Detect which cell encompasses the target text, then output its [x, y] center coordinate. 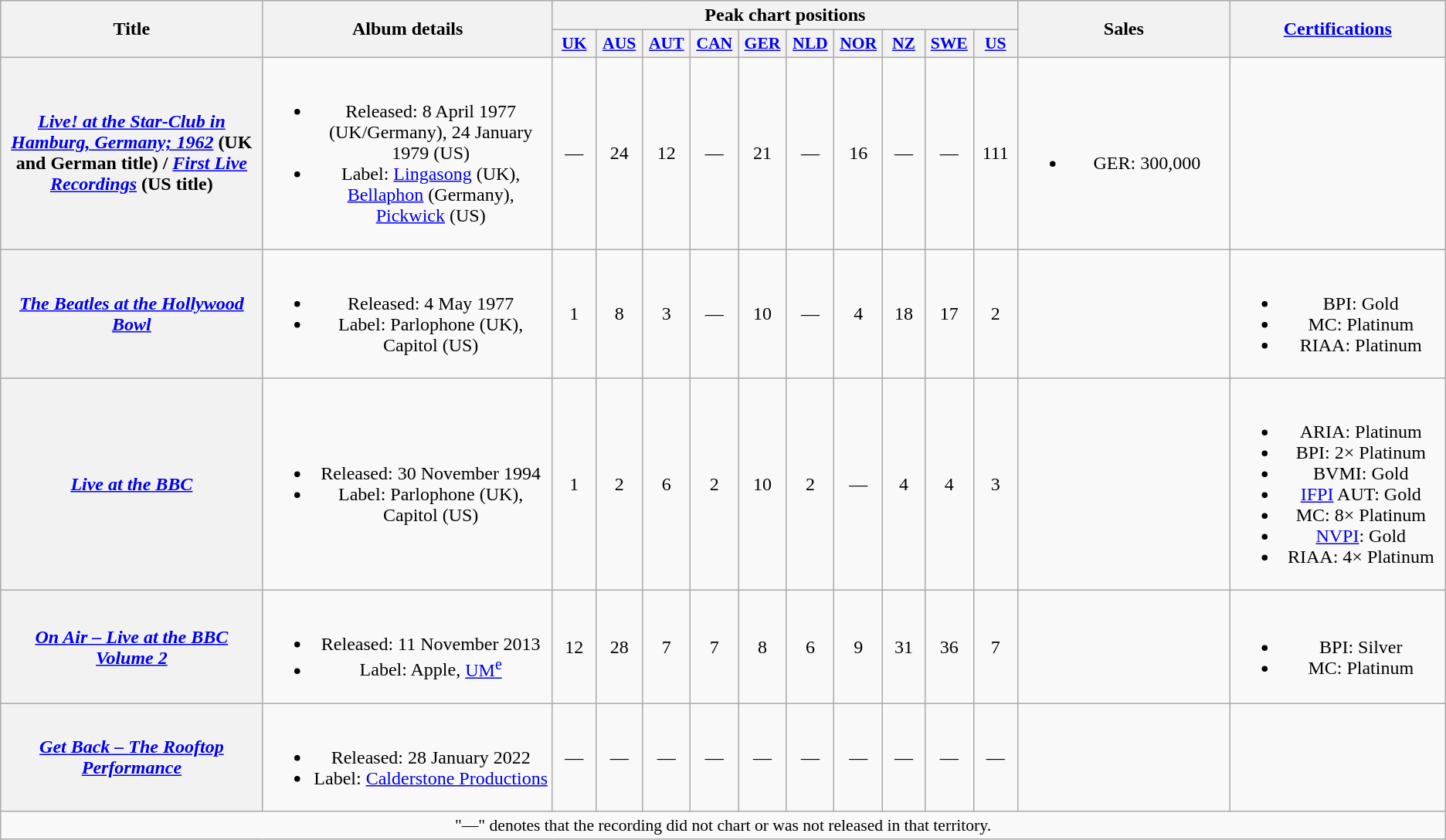
NZ [904, 44]
NOR [859, 44]
On Air – Live at the BBC Volume 2 [131, 647]
The Beatles at the Hollywood Bowl [131, 313]
16 [859, 153]
36 [949, 647]
AUT [667, 44]
BPI: SilverMC: Platinum [1338, 647]
Sales [1123, 29]
US [995, 44]
AUS [619, 44]
SWE [949, 44]
24 [619, 153]
UK [574, 44]
Title [131, 29]
GER: 300,000 [1123, 153]
ARIA: PlatinumBPI: 2× PlatinumBVMI: GoldIFPI AUT: GoldMC: 8× PlatinumNVPI: GoldRIAA: 4× Platinum [1338, 485]
Certifications [1338, 29]
Released: 8 April 1977 (UK/Germany), 24 January 1979 (US)Label: Lingasong (UK), Bellaphon (Germany), Pickwick (US) [408, 153]
Album details [408, 29]
Live! at the Star-Club in Hamburg, Germany; 1962 (UK and German title) / First Live Recordings (US title) [131, 153]
GER [762, 44]
17 [949, 313]
Peak chart positions [785, 15]
CAN [715, 44]
BPI: GoldMC: PlatinumRIAA: Platinum [1338, 313]
111 [995, 153]
Live at the BBC [131, 485]
9 [859, 647]
28 [619, 647]
18 [904, 313]
21 [762, 153]
Released: 4 May 1977Label: Parlophone (UK), Capitol (US) [408, 313]
Released: 30 November 1994Label: Parlophone (UK), Capitol (US) [408, 485]
Released: 11 November 2013Label: Apple, UMe [408, 647]
31 [904, 647]
NLD [810, 44]
Released: 28 January 2022Label: Calderstone Productions [408, 757]
"—" denotes that the recording did not chart or was not released in that territory. [723, 825]
Get Back – The Rooftop Performance [131, 757]
